Pinpoint the cell where the given text exists, returning its (X, Y) midpoint coordinate. 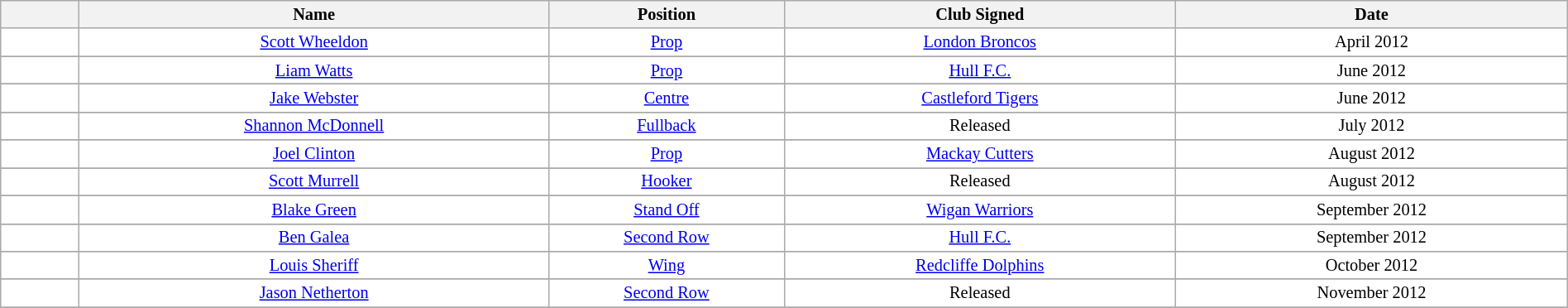
Hooker (667, 181)
Mackay Cutters (980, 154)
November 2012 (1372, 293)
Fullback (667, 126)
Position (667, 14)
October 2012 (1372, 265)
Blake Green (313, 209)
Liam Watts (313, 70)
Louis Sheriff (313, 265)
Centre (667, 98)
Redcliffe Dolphins (980, 265)
Name (313, 14)
Wing (667, 265)
London Broncos (980, 42)
Wigan Warriors (980, 209)
Ben Galea (313, 238)
Club Signed (980, 14)
Joel Clinton (313, 154)
Castleford Tigers (980, 98)
Date (1372, 14)
Stand Off (667, 209)
July 2012 (1372, 126)
Scott Murrell (313, 181)
Jason Netherton (313, 293)
Shannon McDonnell (313, 126)
Jake Webster (313, 98)
Scott Wheeldon (313, 42)
April 2012 (1372, 42)
